Identify which cell holds the provided text, then report its [X, Y] central coordinate. 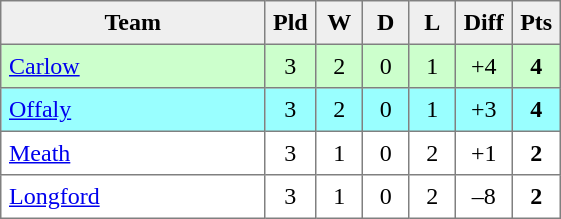
+3 [483, 110]
Team [133, 23]
Offaly [133, 110]
W [339, 23]
L [432, 23]
+4 [483, 66]
Longford [133, 197]
D [385, 23]
Diff [483, 23]
+1 [483, 153]
Pts [536, 23]
Meath [133, 153]
Pld [290, 23]
–8 [483, 197]
Carlow [133, 66]
